Locate the cell with the specified text and output its (X, Y) center coordinate. 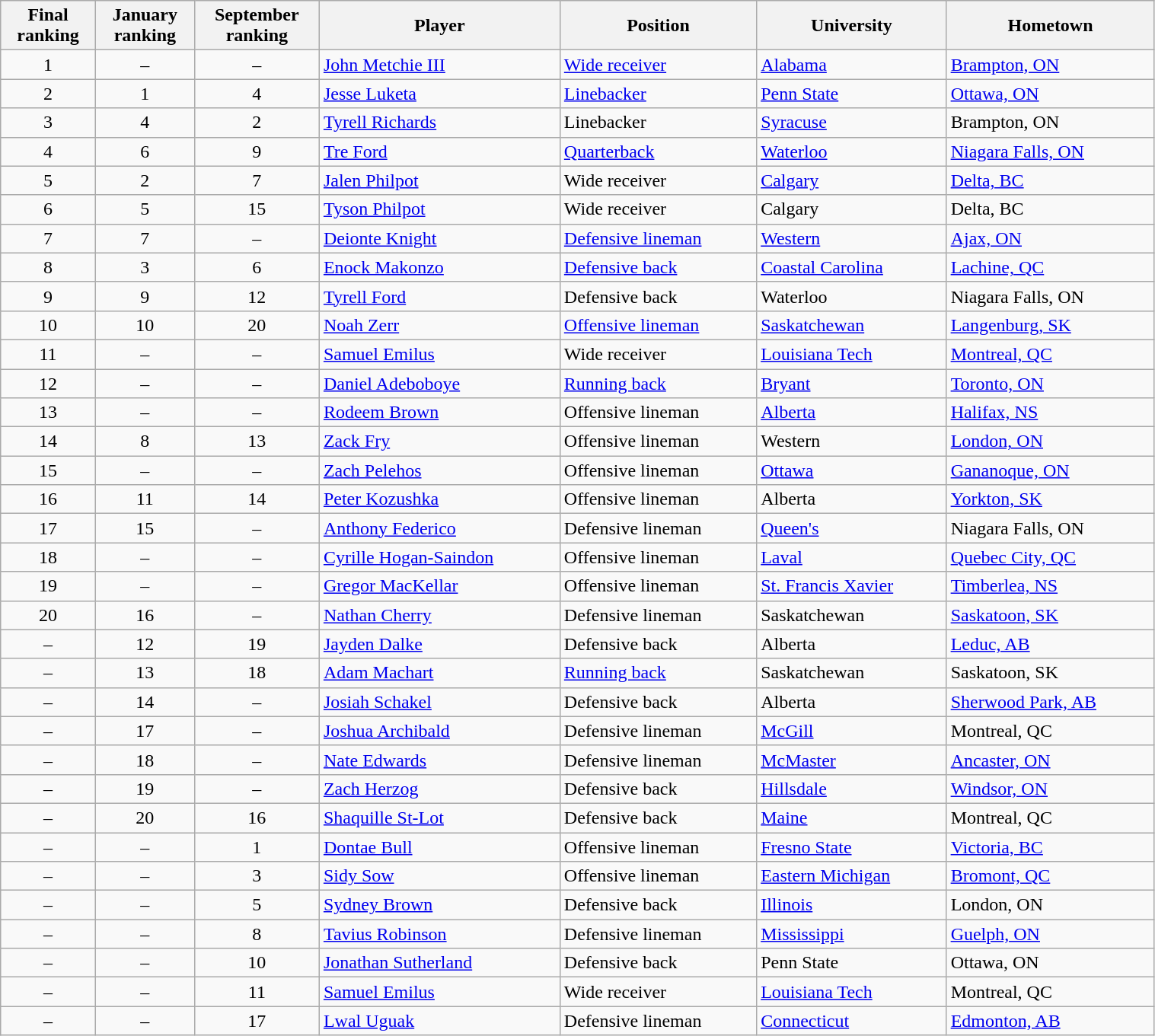
John Metchie III (439, 65)
Hillsdale (851, 789)
Halifax, NS (1051, 413)
Sherwood Park, AB (1051, 702)
Timberlea, NS (1051, 586)
Peter Kozushka (439, 499)
Langenburg, SK (1051, 325)
Jonathan Sutherland (439, 963)
Player (439, 26)
Gananoque, ON (1051, 470)
Connecticut (851, 1021)
Leduc, AB (1051, 644)
Nate Edwards (439, 760)
Yorkton, SK (1051, 499)
Josiah Schakel (439, 702)
McGill (851, 731)
Position (658, 26)
Januaryranking (145, 26)
Maine (851, 818)
Lwal Uguak (439, 1021)
Noah Zerr (439, 325)
Coastal Carolina (851, 267)
Quarterback (658, 151)
Ajax, ON (1051, 238)
Deionte Knight (439, 238)
Zach Pelehos (439, 470)
Ancaster, ON (1051, 760)
Sydney Brown (439, 905)
Ottawa (851, 470)
Lachine, QC (1051, 267)
Septemberranking (257, 26)
Laval (851, 557)
Zack Fry (439, 441)
Sidy Sow (439, 876)
University (851, 26)
Jesse Luketa (439, 94)
Jalen Philpot (439, 180)
Mississippi (851, 934)
St. Francis Xavier (851, 586)
Quebec City, QC (1051, 557)
Nathan Cherry (439, 615)
Anthony Federico (439, 528)
Eastern Michigan (851, 876)
Tyson Philpot (439, 209)
Syracuse (851, 123)
Jayden Dalke (439, 644)
Gregor MacKellar (439, 586)
Edmonton, AB (1051, 1021)
Bromont, QC (1051, 876)
Bryant (851, 383)
Tre Ford (439, 151)
McMaster (851, 760)
Queen's (851, 528)
Adam Machart (439, 673)
Joshua Archibald (439, 731)
Dontae Bull (439, 847)
Tyrell Ford (439, 296)
Finalranking (49, 26)
Zach Herzog (439, 789)
Toronto, ON (1051, 383)
Victoria, BC (1051, 847)
Daniel Adeboboye (439, 383)
Hometown (1051, 26)
Illinois (851, 905)
Cyrille Hogan-Saindon (439, 557)
Fresno State (851, 847)
Shaquille St-Lot (439, 818)
Enock Makonzo (439, 267)
Alabama (851, 65)
Guelph, ON (1051, 934)
Tyrell Richards (439, 123)
Tavius Robinson (439, 934)
Rodeem Brown (439, 413)
Windsor, ON (1051, 789)
